Extract the (x, y) coordinate from the center of the cell holding the provided text.  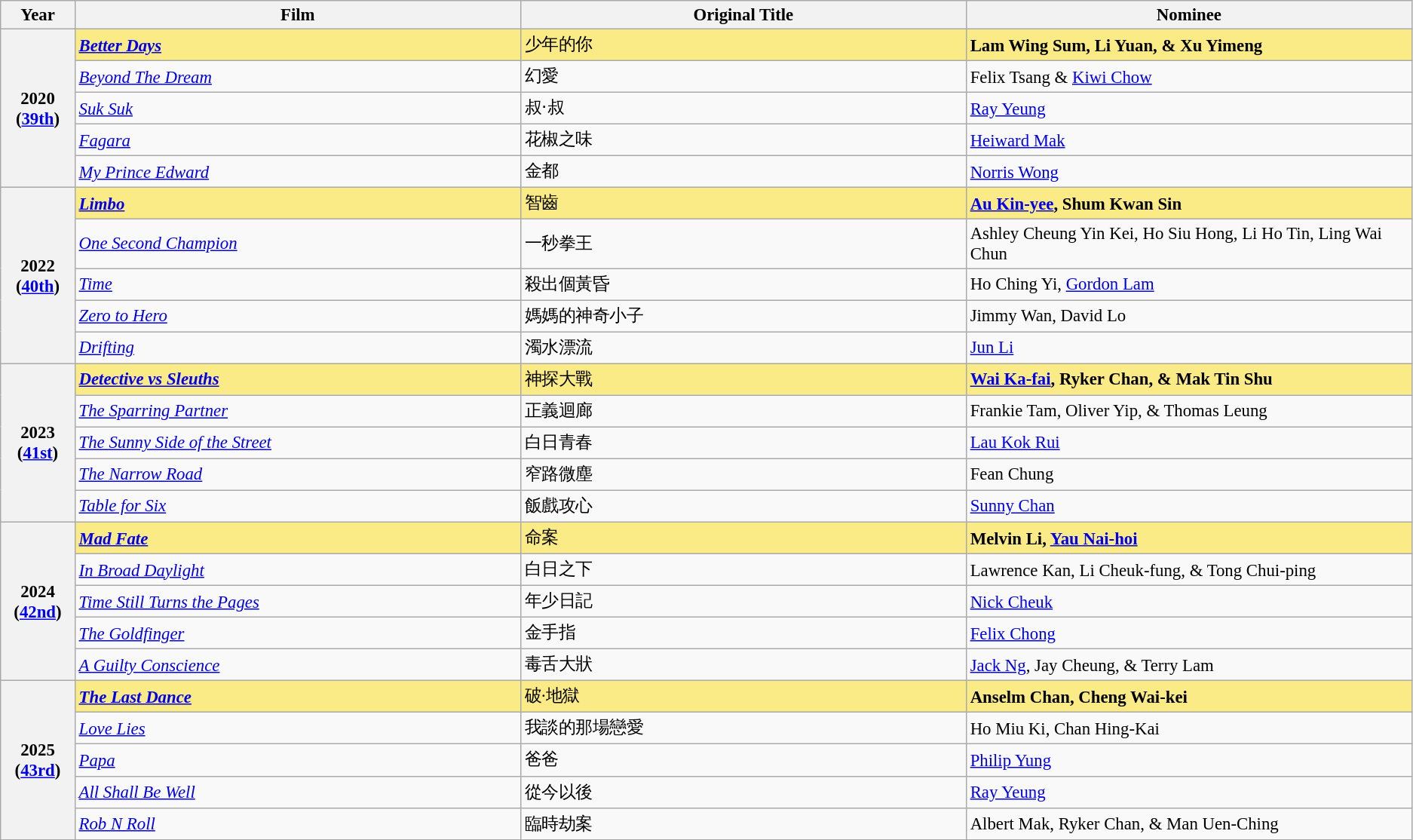
命案 (743, 538)
2022(40th) (38, 276)
Limbo (297, 204)
Fagara (297, 140)
Jimmy Wan, David Lo (1188, 316)
Norris Wong (1188, 172)
正義迴廊 (743, 411)
Original Title (743, 15)
Felix Chong (1188, 633)
年少日記 (743, 602)
一秒拳王 (743, 244)
神探大戰 (743, 379)
Heiward Mak (1188, 140)
2025(43rd) (38, 760)
The Narrow Road (297, 474)
花椒之味 (743, 140)
2024(42nd) (38, 601)
Time (297, 284)
白日之下 (743, 570)
2023(41st) (38, 443)
我談的那場戀愛 (743, 728)
智齒 (743, 204)
Philip Yung (1188, 760)
Detective vs Sleuths (297, 379)
Mad Fate (297, 538)
The Sparring Partner (297, 411)
The Sunny Side of the Street (297, 443)
Papa (297, 760)
毒舌大狀 (743, 665)
Anselm Chan, Cheng Wai-kei (1188, 697)
The Last Dance (297, 697)
Lawrence Kan, Li Cheuk-fung, & Tong Chui-ping (1188, 570)
Table for Six (297, 506)
金手指 (743, 633)
Albert Mak, Ryker Chan, & Man Uen-Ching (1188, 823)
A Guilty Conscience (297, 665)
Ashley Cheung Yin Kei, Ho Siu Hong, Li Ho Tin, Ling Wai Chun (1188, 244)
Au Kin-yee, Shum Kwan Sin (1188, 204)
All Shall Be Well (297, 792)
Nick Cheuk (1188, 602)
Jun Li (1188, 348)
Frankie Tam, Oliver Yip, & Thomas Leung (1188, 411)
Better Days (297, 45)
爸爸 (743, 760)
Jack Ng, Jay Cheung, & Terry Lam (1188, 665)
Nominee (1188, 15)
金都 (743, 172)
Rob N Roll (297, 823)
媽媽的神奇小子 (743, 316)
The Goldfinger (297, 633)
從今以後 (743, 792)
One Second Champion (297, 244)
Love Lies (297, 728)
臨時劫案 (743, 823)
叔‧叔 (743, 109)
My Prince Edward (297, 172)
Time Still Turns the Pages (297, 602)
Ho Miu Ki, Chan Hing-Kai (1188, 728)
殺出個黃昏 (743, 284)
2020(39th) (38, 109)
破·地獄 (743, 697)
飯戲攻心 (743, 506)
Sunny Chan (1188, 506)
濁水漂流 (743, 348)
幻愛 (743, 77)
Drifting (297, 348)
白日青春 (743, 443)
Fean Chung (1188, 474)
Wai Ka-fai, Ryker Chan, & Mak Tin Shu (1188, 379)
窄路微塵 (743, 474)
Lau Kok Rui (1188, 443)
少年的你 (743, 45)
Lam Wing Sum, Li Yuan, & Xu Yimeng (1188, 45)
Melvin Li, Yau Nai-hoi (1188, 538)
In Broad Daylight (297, 570)
Film (297, 15)
Zero to Hero (297, 316)
Beyond The Dream (297, 77)
Suk Suk (297, 109)
Year (38, 15)
Felix Tsang & Kiwi Chow (1188, 77)
Ho Ching Yi, Gordon Lam (1188, 284)
